Return the [x, y] coordinate for the center point of the cell that contains the specified text.  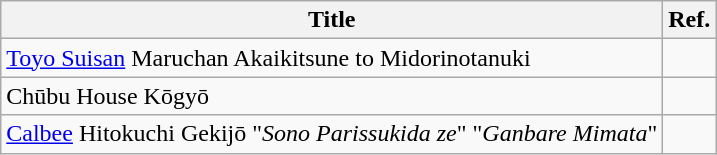
Calbee Hitokuchi Gekijō "Sono Parissukida ze" "Ganbare Mimata" [332, 134]
Chūbu House Kōgyō [332, 96]
Title [332, 20]
Toyo Suisan Maruchan Akaikitsune to Midorinotanuki [332, 58]
Ref. [690, 20]
